For the text-containing cell, return its midpoint in (X, Y) coordinate format. 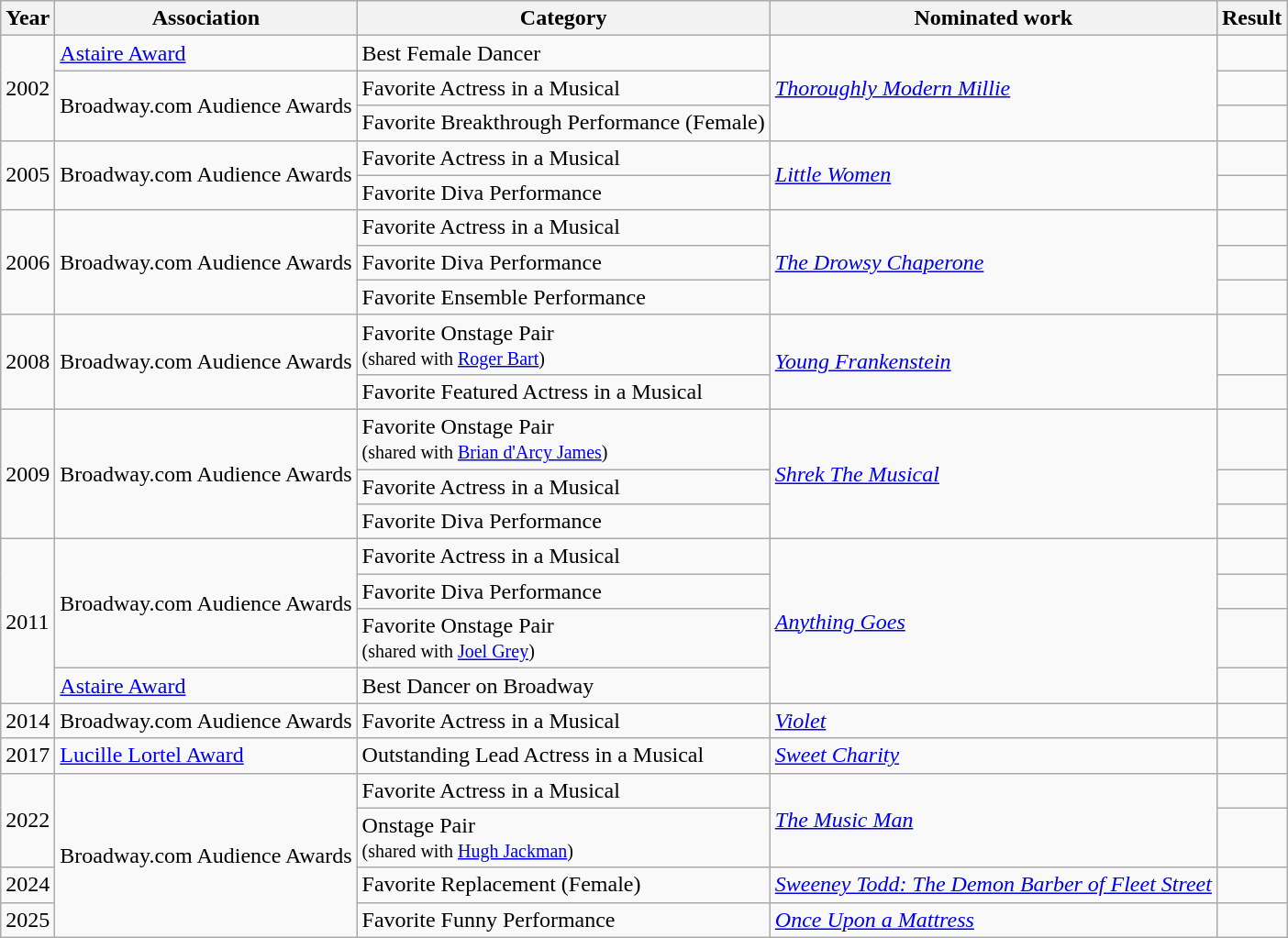
Nominated work (993, 18)
Category (563, 18)
Lucille Lortel Award (205, 756)
Favorite Onstage Pair(shared with Roger Bart) (563, 345)
Onstage Pair(shared with Hugh Jackman) (563, 838)
2005 (28, 175)
2008 (28, 361)
Outstanding Lead Actress in a Musical (563, 756)
Favorite Breakthrough Performance (Female) (563, 123)
Year (28, 18)
Violet (993, 721)
Little Women (993, 175)
2014 (28, 721)
Favorite Onstage Pair(shared with Joel Grey) (563, 638)
2011 (28, 622)
Young Frankenstein (993, 361)
The Music Man (993, 820)
2022 (28, 820)
Favorite Funny Performance (563, 920)
Best Dancer on Broadway (563, 686)
2009 (28, 473)
2017 (28, 756)
Sweet Charity (993, 756)
The Drowsy Chaperone (993, 262)
Sweeney Todd: The Demon Barber of Fleet Street (993, 885)
Association (205, 18)
2006 (28, 262)
Favorite Replacement (Female) (563, 885)
Shrek The Musical (993, 473)
Favorite Onstage Pair(shared with Brian d'Arcy James) (563, 438)
2002 (28, 88)
Once Upon a Mattress (993, 920)
2025 (28, 920)
Anything Goes (993, 622)
Result (1251, 18)
Favorite Ensemble Performance (563, 297)
2024 (28, 885)
Best Female Dancer (563, 53)
Thoroughly Modern Millie (993, 88)
Favorite Featured Actress in a Musical (563, 392)
